Capture the cell that displays the provided text and extract its [X, Y] central coordinate. 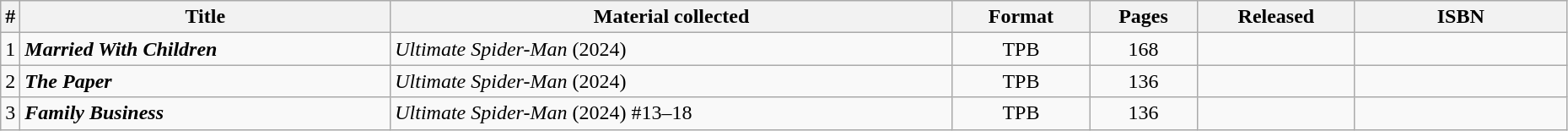
3 [10, 113]
Title [206, 17]
2 [10, 81]
1 [10, 49]
Released [1277, 17]
Pages [1144, 17]
# [10, 17]
Married With Children [206, 49]
168 [1144, 49]
ISBN [1461, 17]
Family Business [206, 113]
Format [1021, 17]
The Paper [206, 81]
Material collected [671, 17]
Ultimate Spider-Man (2024) #13–18 [671, 113]
